Extract the (X, Y) coordinate from the center of the cell holding the provided text.  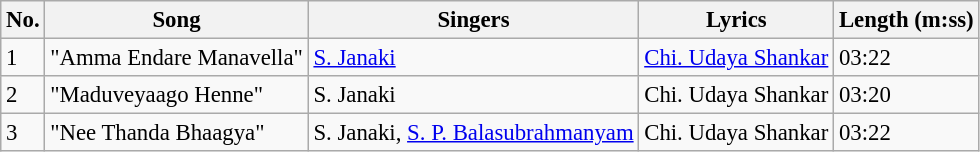
"Maduveyaago Henne" (176, 95)
03:20 (906, 95)
"Nee Thanda Bhaagya" (176, 133)
Song (176, 20)
Lyrics (736, 20)
S. Janaki, S. P. Balasubrahmanyam (474, 133)
1 (23, 58)
Length (m:ss) (906, 20)
Singers (474, 20)
2 (23, 95)
No. (23, 20)
"Amma Endare Manavella" (176, 58)
3 (23, 133)
